Extract the [X, Y] coordinate from the center of the cell holding the provided text.  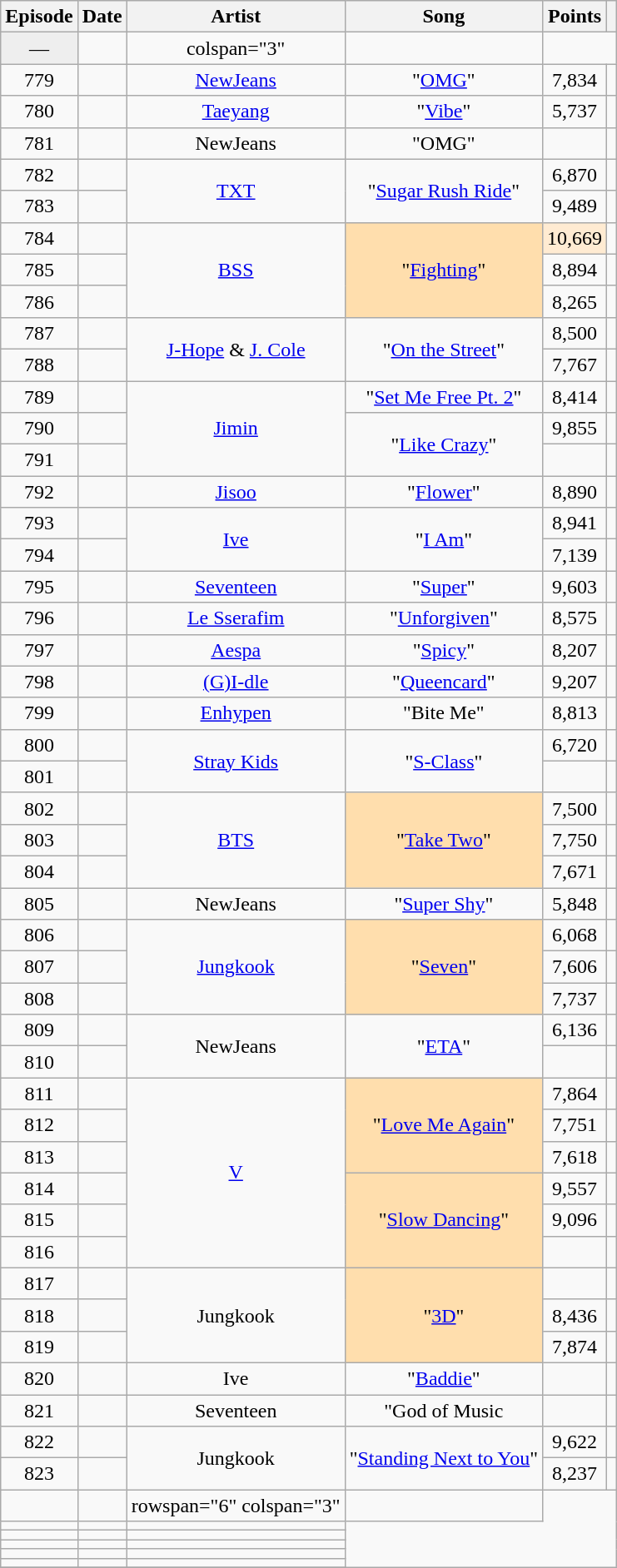
Jisoo [236, 492]
7,500 [575, 808]
8,414 [575, 397]
"Unforgiven" [443, 618]
813 [39, 1157]
820 [39, 1378]
5,848 [575, 903]
"S-Class" [443, 761]
798 [39, 682]
792 [39, 492]
791 [39, 460]
"I Am" [443, 539]
"Fighting" [443, 270]
814 [39, 1188]
815 [39, 1220]
805 [39, 903]
"Like Crazy" [443, 444]
"Slow Dancing" [443, 1220]
8,575 [575, 618]
10,669 [575, 238]
8,436 [575, 1315]
rowspan="6" colspan="3" [236, 1506]
822 [39, 1442]
8,265 [575, 301]
817 [39, 1283]
816 [39, 1252]
colspan="3" [236, 48]
7,874 [575, 1347]
7,864 [575, 1094]
8,237 [575, 1474]
Enhypen [236, 713]
803 [39, 840]
6,870 [575, 175]
821 [39, 1411]
823 [39, 1474]
"Take Two" [443, 840]
Points [575, 17]
804 [39, 871]
800 [39, 745]
Jimin [236, 429]
7,671 [575, 871]
9,207 [575, 682]
811 [39, 1094]
V [236, 1173]
— [39, 48]
807 [39, 967]
"On the Street" [443, 349]
9,855 [575, 429]
Artist [236, 17]
BSS [236, 270]
797 [39, 650]
790 [39, 429]
BTS [236, 840]
"Sugar Rush Ride" [443, 191]
Aespa [236, 650]
7,606 [575, 967]
J-Hope & J. Cole [236, 349]
9,622 [575, 1442]
"Baddie" [443, 1378]
TXT [236, 191]
(G)I-dle [236, 682]
9,603 [575, 587]
8,890 [575, 492]
787 [39, 333]
808 [39, 999]
793 [39, 523]
785 [39, 270]
779 [39, 80]
5,737 [575, 112]
796 [39, 618]
"ETA" [443, 1046]
6,068 [575, 935]
794 [39, 555]
809 [39, 1030]
"Super Shy" [443, 903]
Date [102, 17]
788 [39, 365]
Stray Kids [236, 761]
818 [39, 1315]
7,834 [575, 80]
810 [39, 1062]
782 [39, 175]
7,751 [575, 1125]
802 [39, 808]
7,767 [575, 365]
"God of Music [443, 1411]
"Set Me Free Pt. 2" [443, 397]
"Standing Next to You" [443, 1458]
"Queencard" [443, 682]
789 [39, 397]
"Vibe" [443, 112]
801 [39, 777]
"Seven" [443, 967]
6,720 [575, 745]
Song [443, 17]
7,139 [575, 555]
"Super" [443, 587]
Le Sserafim [236, 618]
9,557 [575, 1188]
783 [39, 206]
819 [39, 1347]
7,618 [575, 1157]
Taeyang [236, 112]
784 [39, 238]
8,941 [575, 523]
780 [39, 112]
Episode [39, 17]
8,207 [575, 650]
"Love Me Again" [443, 1125]
786 [39, 301]
7,737 [575, 999]
"3D" [443, 1315]
"Spicy" [443, 650]
795 [39, 587]
"Flower" [443, 492]
781 [39, 143]
799 [39, 713]
9,489 [575, 206]
9,096 [575, 1220]
8,894 [575, 270]
6,136 [575, 1030]
8,813 [575, 713]
8,500 [575, 333]
812 [39, 1125]
"Bite Me" [443, 713]
806 [39, 935]
7,750 [575, 840]
